Locate the cell with the specified text and output its [x, y] center coordinate. 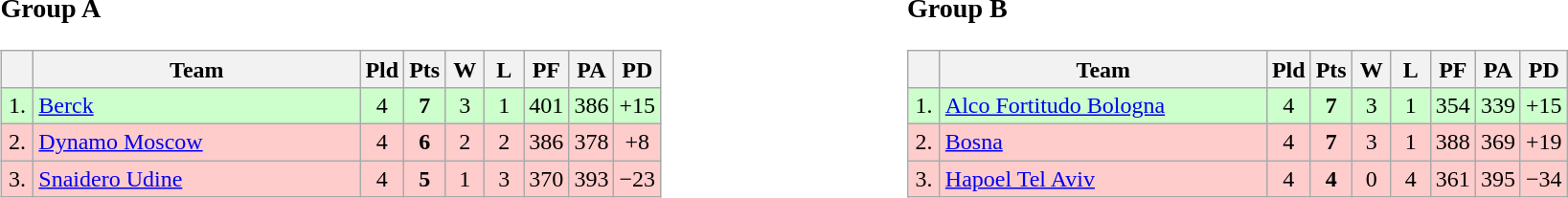
Hapoel Tel Aviv [1103, 179]
5 [425, 179]
Alco Fortitudo Bologna [1103, 105]
Dynamo Moscow [197, 143]
401 [546, 105]
378 [592, 143]
−34 [1544, 179]
388 [1452, 143]
6 [425, 143]
370 [546, 179]
361 [1452, 179]
393 [592, 179]
Bosna [1103, 143]
−23 [638, 179]
0 [1372, 179]
Berck [197, 105]
+8 [638, 143]
369 [1498, 143]
395 [1498, 179]
+19 [1544, 143]
354 [1452, 105]
Snaidero Udine [197, 179]
339 [1498, 105]
